Pinpoint the cell where the given text exists, returning its [x, y] midpoint coordinate. 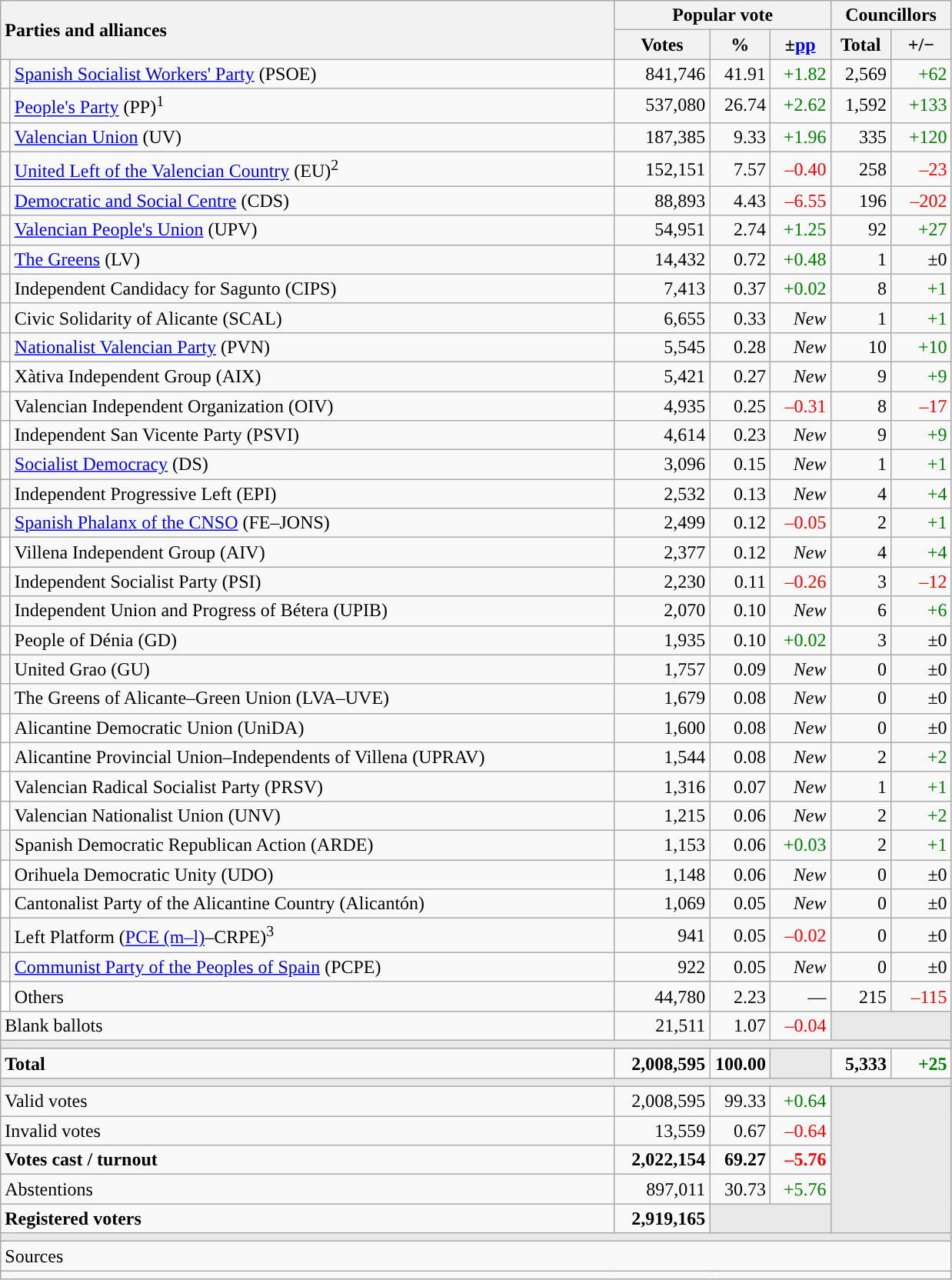
922 [662, 967]
1,069 [662, 904]
4,935 [662, 406]
Votes cast / turnout [308, 1160]
0.28 [740, 347]
6 [861, 611]
Villena Independent Group (AIV) [312, 552]
+1.25 [800, 230]
Independent Socialist Party (PSI) [312, 582]
4.43 [740, 201]
0.33 [740, 318]
+0.64 [800, 1102]
–0.31 [800, 406]
2.74 [740, 230]
Left Platform (PCE (m–l)–CRPE)3 [312, 935]
Valencian People's Union (UPV) [312, 230]
0.25 [740, 406]
–12 [921, 582]
Independent Progressive Left (EPI) [312, 494]
+133 [921, 106]
152,151 [662, 169]
United Left of the Valencian Country (EU)2 [312, 169]
Communist Party of the Peoples of Spain (PCPE) [312, 967]
9.33 [740, 137]
Others [312, 996]
United Grao (GU) [312, 669]
The Greens of Alicante–Green Union (LVA–UVE) [312, 698]
2,569 [861, 74]
Valencian Radical Socialist Party (PRSV) [312, 786]
2,377 [662, 552]
335 [861, 137]
–23 [921, 169]
10 [861, 347]
1,600 [662, 728]
Valencian Nationalist Union (UNV) [312, 815]
+0.48 [800, 259]
196 [861, 201]
1,544 [662, 757]
0.09 [740, 669]
People of Dénia (GD) [312, 640]
–17 [921, 406]
5,421 [662, 376]
897,011 [662, 1189]
54,951 [662, 230]
3,096 [662, 465]
–0.04 [800, 1025]
5,545 [662, 347]
Valencian Independent Organization (OIV) [312, 406]
6,655 [662, 318]
88,893 [662, 201]
1,148 [662, 875]
–0.05 [800, 523]
+27 [921, 230]
–0.40 [800, 169]
+62 [921, 74]
+25 [921, 1063]
92 [861, 230]
0.11 [740, 582]
The Greens (LV) [312, 259]
537,080 [662, 106]
99.33 [740, 1102]
2,070 [662, 611]
Independent San Vicente Party (PSVI) [312, 435]
+10 [921, 347]
— [800, 996]
Blank ballots [308, 1025]
14,432 [662, 259]
+2.62 [800, 106]
2,022,154 [662, 1160]
Alicantine Provincial Union–Independents of Villena (UPRAV) [312, 757]
Xàtiva Independent Group (AIX) [312, 376]
+0.03 [800, 845]
13,559 [662, 1131]
Abstentions [308, 1189]
21,511 [662, 1025]
5,333 [861, 1063]
Civic Solidarity of Alicante (SCAL) [312, 318]
69.27 [740, 1160]
Spanish Democratic Republican Action (ARDE) [312, 845]
0.67 [740, 1131]
Invalid votes [308, 1131]
0.72 [740, 259]
Registered voters [308, 1218]
–202 [921, 201]
–0.02 [800, 935]
Valencian Union (UV) [312, 137]
Socialist Democracy (DS) [312, 465]
941 [662, 935]
–115 [921, 996]
±pp [800, 45]
0.37 [740, 288]
100.00 [740, 1063]
0.23 [740, 435]
2.23 [740, 996]
Spanish Socialist Workers' Party (PSOE) [312, 74]
+5.76 [800, 1189]
1,153 [662, 845]
Independent Union and Progress of Bétera (UPIB) [312, 611]
7.57 [740, 169]
Popular vote [723, 15]
Councillors [890, 15]
–5.76 [800, 1160]
+/− [921, 45]
People's Party (PP)1 [312, 106]
+120 [921, 137]
Democratic and Social Centre (CDS) [312, 201]
0.13 [740, 494]
1,679 [662, 698]
Independent Candidacy for Sagunto (CIPS) [312, 288]
1,215 [662, 815]
0.27 [740, 376]
7,413 [662, 288]
Nationalist Valencian Party (PVN) [312, 347]
258 [861, 169]
1,316 [662, 786]
215 [861, 996]
Alicantine Democratic Union (UniDA) [312, 728]
0.07 [740, 786]
–0.26 [800, 582]
–6.55 [800, 201]
+1.82 [800, 74]
+6 [921, 611]
Orihuela Democratic Unity (UDO) [312, 875]
1.07 [740, 1025]
1,592 [861, 106]
Spanish Phalanx of the CNSO (FE–JONS) [312, 523]
% [740, 45]
2,532 [662, 494]
–0.64 [800, 1131]
841,746 [662, 74]
Votes [662, 45]
44,780 [662, 996]
2,499 [662, 523]
26.74 [740, 106]
Cantonalist Party of the Alicantine Country (Alicantón) [312, 904]
1,935 [662, 640]
1,757 [662, 669]
Sources [476, 1256]
30.73 [740, 1189]
4,614 [662, 435]
2,230 [662, 582]
187,385 [662, 137]
2,919,165 [662, 1218]
Parties and alliances [308, 30]
41.91 [740, 74]
+1.96 [800, 137]
Valid votes [308, 1102]
0.15 [740, 465]
